Identify which cell holds the provided text, then report its [X, Y] central coordinate. 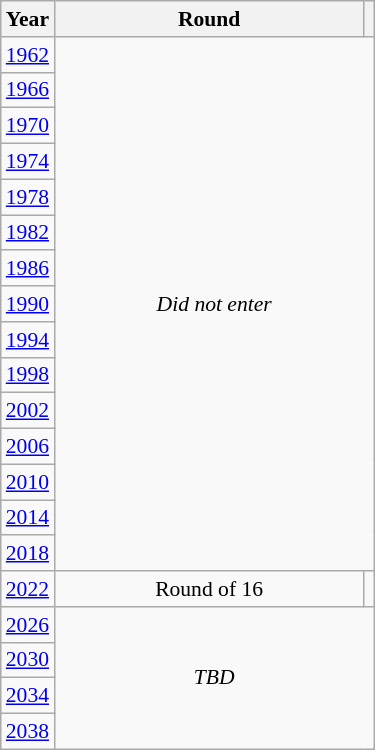
1966 [28, 90]
2038 [28, 732]
Did not enter [214, 304]
1974 [28, 162]
1990 [28, 304]
2006 [28, 447]
2034 [28, 696]
1986 [28, 269]
1970 [28, 126]
2014 [28, 518]
Round [209, 19]
2030 [28, 660]
2010 [28, 482]
1994 [28, 340]
2018 [28, 554]
2026 [28, 625]
2002 [28, 411]
Round of 16 [209, 589]
Year [28, 19]
2022 [28, 589]
1978 [28, 197]
1982 [28, 233]
1998 [28, 375]
1962 [28, 55]
TBD [214, 678]
